Detect which cell encompasses the target text, then output its [X, Y] center coordinate. 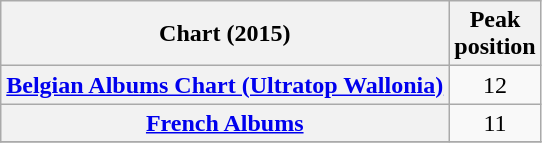
Belgian Albums Chart (Ultratop Wallonia) [225, 85]
12 [495, 85]
Peakposition [495, 34]
French Albums [225, 123]
11 [495, 123]
Chart (2015) [225, 34]
